For the text-containing cell, return its midpoint in (x, y) coordinate format. 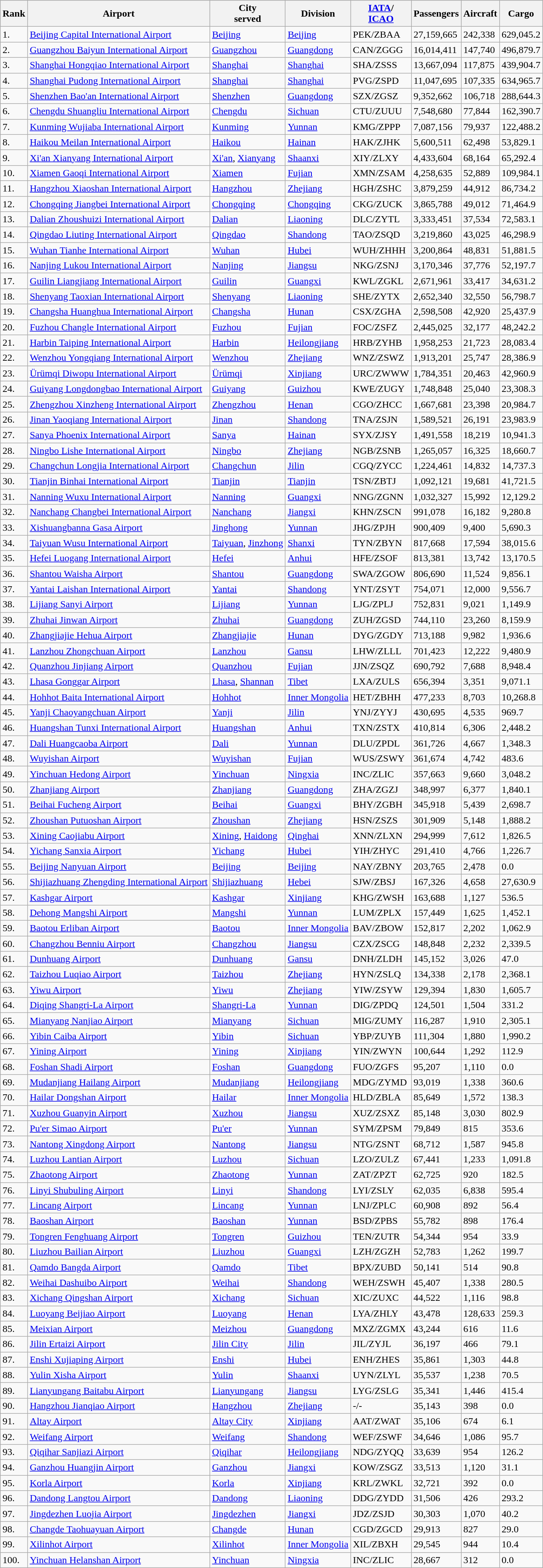
Hailar Dongshan Airport (119, 1098)
Yibin Caiba Airport (119, 1036)
97. (14, 1514)
815 (480, 1128)
KWL/ZGKL (381, 281)
35,143 (437, 1406)
Shanghai Pudong International Airport (119, 81)
Jilin Ertaizi Airport (119, 1344)
25. (14, 404)
Beihai Fucheng Airport (119, 805)
LHW/ZLLL (381, 651)
32. (14, 512)
53. (14, 836)
162,390.7 (521, 111)
Shenyang Taoxian International Airport (119, 296)
Yanji (248, 713)
1,888.2 (521, 820)
Lanzhou Zhongchuan Airport (119, 651)
56.4 (521, 1206)
57. (14, 897)
DLU/ZPDL (381, 743)
Ürümqi (248, 373)
52. (14, 820)
FOC/ZSFZ (381, 327)
Huangshan (248, 728)
Nanjing (248, 266)
Yulin (248, 1375)
466 (480, 1344)
Pu'er (248, 1128)
Qingdao (248, 235)
12,222 (480, 651)
23. (14, 373)
3,879,259 (437, 188)
100,644 (437, 1051)
88. (14, 1375)
280.5 (521, 1283)
65,292.4 (521, 157)
82. (14, 1283)
Altay City (248, 1421)
Shanghai Hongqiao International Airport (119, 65)
1,070 (480, 1514)
Yiwu Airport (119, 990)
754,071 (437, 589)
6,838 (480, 1190)
16,325 (480, 451)
Wuhan (248, 250)
29. (14, 466)
1,149.9 (521, 604)
NGB/ZSNB (381, 451)
2,478 (480, 866)
81. (14, 1267)
361,726 (437, 743)
128,633 (480, 1313)
43,478 (437, 1313)
1,303 (480, 1360)
1,092,121 (437, 481)
CGO/ZHCC (381, 404)
37,534 (480, 219)
Haikou (248, 142)
64. (14, 1005)
116,287 (437, 1021)
3,200,864 (437, 250)
1,625 (480, 913)
18,660.7 (521, 451)
21,723 (480, 343)
31.1 (521, 1468)
63. (14, 990)
Zhengzhou Xinzheng International Airport (119, 404)
34,646 (437, 1437)
5,439 (480, 805)
50. (14, 789)
6,306 (480, 728)
Taiyuan, Jinzhong (248, 543)
Enshi (248, 1360)
70.5 (521, 1375)
Zhanjiang Airport (119, 789)
15. (14, 250)
WUH/ZHHH (381, 250)
-/- (381, 1406)
Zhangjiajie Hehua Airport (119, 635)
46. (14, 728)
14,737.3 (521, 466)
66. (14, 1036)
79.1 (521, 1344)
TSN/ZBTJ (381, 481)
1,491,558 (437, 435)
CGQ/ZYCC (381, 466)
991,078 (437, 512)
Jinan Yaoqiang International Airport (119, 419)
34,631.2 (521, 281)
Qingdao Liuting International Airport (119, 235)
NNG/ZGNN (381, 497)
YNJ/ZYYJ (381, 713)
1,910 (480, 1021)
52,889 (480, 173)
430,695 (437, 713)
Beihai (248, 805)
Chengdu Shuangliu International Airport (119, 111)
LJG/ZPLJ (381, 604)
XUZ/ZSXZ (381, 1113)
75. (14, 1174)
111,304 (437, 1036)
Tongren Fenghuang Airport (119, 1236)
68. (14, 1067)
Qamdo Bangda Airport (119, 1267)
Dehong Mangshi Airport (119, 913)
31. (14, 497)
1,238 (480, 1375)
YNT/ZSYT (381, 589)
ZHA/ZGZJ (381, 789)
Yining (248, 1051)
Taiyuan Wusu International Airport (119, 543)
920 (480, 1174)
1,572 (480, 1098)
PEK/ZBAA (381, 34)
1,262 (480, 1252)
3,333,451 (437, 219)
76. (14, 1190)
Yichang (248, 851)
1,880 (480, 1036)
Hefei (248, 558)
45. (14, 713)
301,909 (437, 820)
1,348.3 (521, 743)
JHG/ZPJH (381, 528)
Shijiazhuang Zhengding International Airport (119, 882)
357,663 (437, 774)
WNZ/ZSWZ (381, 358)
16,182 (480, 512)
1,110 (480, 1067)
Changzhou (248, 944)
HFE/ZSOF (381, 558)
Division (318, 14)
56. (14, 882)
Cargo (521, 14)
DIG/ZPDQ (381, 1005)
Ürümqi Diwopu International Airport (119, 373)
806,690 (437, 574)
LYI/ZSLY (381, 1190)
3,026 (480, 959)
Wuyishan Airport (119, 759)
900,409 (437, 528)
Chengdu (248, 111)
HYN/ZSLQ (381, 974)
Guangzhou (248, 50)
1,587 (480, 1144)
Jilin City (248, 1344)
72,583.1 (521, 219)
ZUH/ZGSD (381, 620)
8,703 (480, 697)
1,936.6 (521, 635)
30. (14, 481)
5. (14, 96)
12,129.2 (521, 497)
126.2 (521, 1452)
85,649 (437, 1098)
Jingdezhen (248, 1514)
Shantou (248, 574)
33,639 (437, 1452)
26. (14, 419)
21. (14, 343)
Kunming (248, 127)
Xishuangbanna Gasa Airport (119, 528)
10.4 (521, 1545)
Dalian Zhoushuizi International Airport (119, 219)
Enshi Xujiaping Airport (119, 1360)
9,071.1 (521, 681)
67. (14, 1051)
23,260 (480, 620)
944 (480, 1545)
4,658 (480, 882)
Fuzhou Changle International Airport (119, 327)
6.1 (521, 1421)
2,178 (480, 974)
Shenyang (248, 296)
536.5 (521, 897)
Yinchuan Helanshan Airport (119, 1560)
40. (14, 635)
Shantou Waisha Airport (119, 574)
813,381 (437, 558)
Nanning Wuxu International Airport (119, 497)
1,830 (480, 990)
Hebei (318, 882)
BSD/ZPBS (381, 1221)
Huangshan Tunxi International Airport (119, 728)
Zhuhai Jinwan Airport (119, 620)
1,062.9 (521, 928)
29,545 (437, 1545)
Weifang (248, 1437)
Nanchang Changbei International Airport (119, 512)
Hangzhou Xiaoshan International Airport (119, 188)
Nantong (248, 1144)
410,814 (437, 728)
17. (14, 281)
Guangzhou Baiyun International Airport (119, 50)
1,958,253 (437, 343)
41,721.5 (521, 481)
BPX/ZUBD (381, 1267)
YIH/ZHYC (381, 851)
291,410 (437, 851)
9,480.9 (521, 651)
Dunhuang Airport (119, 959)
SZX/ZGSZ (381, 96)
152,817 (437, 928)
7,548,680 (437, 111)
Mangshi (248, 913)
1,120 (480, 1468)
43,025 (480, 235)
70. (14, 1098)
32,177 (480, 327)
Hangzhou Jianqiao Airport (119, 1406)
1,840.1 (521, 789)
Mianyang Nanjiao Airport (119, 1021)
Shanxi (318, 543)
Yibin (248, 1036)
45,407 (437, 1283)
Kunming Wujiaba International Airport (119, 127)
Meizhou (248, 1329)
WEF/ZSWF (381, 1437)
92. (14, 1437)
14,832 (480, 466)
Linyi (248, 1190)
Linyi Shubuling Airport (119, 1190)
NKG/ZSNJ (381, 266)
Dandong Langtou Airport (119, 1498)
Hohhot Baita International Airport (119, 697)
KWE/ZUGY (381, 389)
9,982 (480, 635)
Tongren (248, 1236)
17,594 (480, 543)
Xiamen Gaoqi International Airport (119, 173)
Taizhou (248, 974)
690,792 (437, 666)
18. (14, 296)
50,141 (437, 1267)
4,742 (480, 759)
25,040 (480, 389)
HAK/ZJHK (381, 142)
Shenzhen (248, 96)
98.8 (521, 1298)
1,589,521 (437, 419)
Altay Airport (119, 1421)
15,992 (480, 497)
Korla Airport (119, 1483)
122,488.2 (521, 127)
Baotou (248, 928)
392 (480, 1483)
78. (14, 1221)
56,798.7 (521, 296)
96. (14, 1498)
79,937 (480, 127)
93,019 (437, 1082)
353.6 (521, 1128)
Wuhan Tianhe International Airport (119, 250)
49,012 (480, 204)
16. (14, 266)
Airport (119, 14)
2,339.5 (521, 944)
SHA/ZSSS (381, 65)
2,232 (480, 944)
19,681 (480, 481)
969.7 (521, 713)
44.8 (521, 1360)
7,612 (480, 836)
Yantai (248, 589)
1. (14, 34)
43,244 (437, 1329)
41. (14, 651)
Mianyang (248, 1021)
KRL/ZWKL (381, 1483)
33,417 (480, 281)
Changchun Longjia International Airport (119, 466)
Luoyang (248, 1313)
46,298.9 (521, 235)
Zhoushan Putuoshan Airport (119, 820)
Hailar (248, 1098)
24. (14, 389)
28,386.9 (521, 358)
Nanjing Lukou International Airport (119, 266)
12. (14, 204)
77. (14, 1206)
Guilin Liangjiang International Airport (119, 281)
85,148 (437, 1113)
Guiyang (248, 389)
30,303 (437, 1514)
259.3 (521, 1313)
Yanji Chaoyangchuan Airport (119, 713)
27. (14, 435)
71,464.9 (521, 204)
2. (14, 50)
Xuzhou (248, 1113)
89. (14, 1390)
XIY/ZLXY (381, 157)
52,197.7 (521, 266)
42. (14, 666)
55,782 (437, 1221)
Guilin (248, 281)
HSN/ZSZS (381, 820)
93. (14, 1452)
Pu'er Simao Airport (119, 1128)
13,170.5 (521, 558)
439,904.7 (521, 65)
48,831 (480, 250)
33,513 (437, 1468)
Zhanjiang (248, 789)
48,242.2 (521, 327)
514 (480, 1267)
1,127 (480, 897)
HLD/ZBLA (381, 1098)
Xuzhou Guanyin Airport (119, 1113)
23,398 (480, 404)
Liuzhou Bailian Airport (119, 1252)
145,152 (437, 959)
JJN/ZSQZ (381, 666)
7,087,156 (437, 127)
HET/ZBHH (381, 697)
Yining Airport (119, 1051)
WEH/ZSWH (381, 1283)
1,091.8 (521, 1159)
Yiwu (248, 990)
701,423 (437, 651)
42,920 (480, 312)
FUO/ZGFS (381, 1067)
Kashgar (248, 897)
BHY/ZGBH (381, 805)
Dandong (248, 1498)
2,652,340 (437, 296)
945.8 (521, 1144)
1,233 (480, 1159)
KOW/ZSGZ (381, 1468)
94. (14, 1468)
1,265,057 (437, 451)
3. (14, 65)
Xichang (248, 1298)
Fuzhou (248, 327)
Changzhou Benniu Airport (119, 944)
Foshan (248, 1067)
Kashgar Airport (119, 897)
Dali Huangcaoba Airport (119, 743)
Xi'an, Xianyang (248, 157)
Zhaotong Airport (119, 1174)
29.0 (521, 1529)
19. (14, 312)
100. (14, 1560)
4,433,604 (437, 157)
1,913,201 (437, 358)
KHN/ZSCN (381, 512)
Mudanjiang Hailang Airport (119, 1082)
827 (480, 1529)
9,352,662 (437, 96)
38,015.6 (521, 543)
Ningbo (248, 451)
182.5 (521, 1174)
90. (14, 1406)
8,948.4 (521, 666)
42,960.9 (521, 373)
68,712 (437, 1144)
35,341 (437, 1390)
Sanya (248, 435)
Zhaotong (248, 1174)
35,106 (437, 1421)
674 (480, 1421)
51. (14, 805)
656,394 (437, 681)
293.2 (521, 1498)
Lanzhou (248, 651)
18,219 (480, 435)
YIN/ZWYN (381, 1051)
MIG/ZUMY (381, 1021)
Zhengzhou (248, 404)
Weihai (248, 1283)
163,688 (437, 897)
36. (14, 574)
Lijiang Sanyi Airport (119, 604)
53,829.1 (521, 142)
13. (14, 219)
Luzhou Lantian Airport (119, 1159)
483.6 (521, 759)
20,984.7 (521, 404)
TAO/ZSQD (381, 235)
44,522 (437, 1298)
ZAT/ZPZT (381, 1174)
Harbin Taiping International Airport (119, 343)
415.4 (521, 1390)
Diqing Shangri-La Airport (119, 1005)
47. (14, 743)
35,537 (437, 1375)
Qinghai (318, 836)
LXA/ZULS (381, 681)
SWA/ZGOW (381, 574)
NTG/ZSNT (381, 1144)
WUS/ZSWY (381, 759)
1,748,848 (437, 389)
20,463 (480, 373)
12,000 (480, 589)
Nantong Xingdong Airport (119, 1144)
312 (480, 1560)
86. (14, 1344)
TYN/ZBYN (381, 543)
Xiamen (248, 173)
3,219,860 (437, 235)
40.2 (521, 1514)
2,305.1 (521, 1021)
107,335 (480, 81)
Xi'an Xianyang International Airport (119, 157)
68,164 (480, 157)
38. (14, 604)
58. (14, 913)
51,881.5 (521, 250)
5,148 (480, 820)
Weifang Airport (119, 1437)
Quanzhou (248, 666)
Qiqihar (248, 1452)
LZO/ZULZ (381, 1159)
Shenzhen Bao'an International Airport (119, 96)
4,535 (480, 713)
345,918 (437, 805)
27,630.9 (521, 882)
XMN/ZSAM (381, 173)
47.0 (521, 959)
62,498 (480, 142)
16,014,411 (437, 50)
37. (14, 589)
348,997 (437, 789)
Ganzhou Huangjin Airport (119, 1468)
Lianyungang (248, 1390)
32,721 (437, 1483)
44,912 (480, 188)
4. (14, 81)
NDG/ZYQQ (381, 1452)
52,783 (437, 1252)
80. (14, 1252)
34. (14, 543)
802.9 (521, 1113)
4,667 (480, 743)
XIL/ZBXH (381, 1545)
Beijing Capital International Airport (119, 34)
60,908 (437, 1206)
157,449 (437, 913)
23,308.3 (521, 389)
3,048.2 (521, 774)
PVG/ZSPD (381, 81)
5,600,511 (437, 142)
HGH/ZSHC (381, 188)
Hohhot (248, 697)
3,030 (480, 1113)
4,258,635 (437, 173)
CAN/ZGGG (381, 50)
IATA/ICAO (381, 14)
13,667,094 (437, 65)
25,437.9 (521, 312)
25,747 (480, 358)
Zhuhai (248, 620)
10,941.3 (521, 435)
59. (14, 928)
Changde (248, 1529)
Dunhuang (248, 959)
Lhasa Gonggar Airport (119, 681)
203,765 (437, 866)
Yichang Sanxia Airport (119, 851)
YBP/ZUYB (381, 1036)
77,844 (480, 111)
AAT/ZWAT (381, 1421)
MDG/ZYMD (381, 1082)
DLC/ZYTL (381, 219)
138.3 (521, 1098)
9. (14, 157)
Zhangjiajie (248, 635)
7,688 (480, 666)
UYN/ZLYL (381, 1375)
361,674 (437, 759)
39. (14, 620)
LZH/ZGZH (381, 1252)
91. (14, 1421)
TNA/ZSJN (381, 419)
Luoyang Beijiao Airport (119, 1313)
2,445,025 (437, 327)
Weihai Dashuibo Airport (119, 1283)
2,598,508 (437, 312)
10,268.8 (521, 697)
37,776 (480, 266)
4,766 (480, 851)
Changchun (248, 466)
3,170,346 (437, 266)
124,501 (437, 1005)
Jinan (248, 419)
Lianyungang Baitabu Airport (119, 1390)
2,671,961 (437, 281)
54. (14, 851)
URC/ZWWW (381, 373)
147,740 (480, 50)
1,086 (480, 1437)
129,394 (437, 990)
69. (14, 1082)
Luzhou (248, 1159)
35. (14, 558)
CGD/ZGCD (381, 1529)
294,999 (437, 836)
Lhasa, Shannan (248, 681)
7. (14, 127)
288,644.3 (521, 96)
Dali (248, 743)
1,446 (480, 1390)
SYM/ZPSM (381, 1128)
62,725 (437, 1174)
90.8 (521, 1267)
Beijing Nanyuan Airport (119, 866)
2,448.2 (521, 728)
29,913 (437, 1529)
11,524 (480, 574)
Qamdo (248, 1267)
33.9 (521, 1236)
1,226.7 (521, 851)
752,831 (437, 604)
26,191 (480, 419)
5,690.3 (521, 528)
242,338 (480, 34)
73. (14, 1144)
Zhoushan (248, 820)
Lincang Airport (119, 1206)
Nanchang (248, 512)
87. (14, 1360)
2,368.1 (521, 974)
CTU/ZUUU (381, 111)
Haikou Meilan International Airport (119, 142)
ENH/ZHES (381, 1360)
10. (14, 173)
DNH/ZLDH (381, 959)
Passengers (437, 14)
Xilinhot (248, 1545)
Taizhou Luqiao Airport (119, 974)
43. (14, 681)
SYX/ZJSY (381, 435)
YIW/ZSYW (381, 990)
148,848 (437, 944)
95. (14, 1483)
Changsha (248, 312)
Wenzhou Yongqiang International Airport (119, 358)
398 (480, 1406)
Mudanjiang (248, 1082)
Nanning (248, 497)
61. (14, 959)
CZX/ZSCG (381, 944)
Baoshan (248, 1221)
117,875 (480, 65)
11. (14, 188)
28. (14, 451)
9,400 (480, 528)
Cityserved (248, 14)
11.6 (521, 1329)
14. (14, 235)
112.9 (521, 1051)
Yantai Laishan International Airport (119, 589)
1,116 (480, 1298)
72. (14, 1128)
Aircraft (480, 14)
331.2 (521, 1005)
Xining Caojiabu Airport (119, 836)
HRB/ZYHB (381, 343)
22. (14, 358)
SHE/ZYTX (381, 296)
60. (14, 944)
TEN/ZUTR (381, 1236)
9,556.7 (521, 589)
629,045.2 (521, 34)
Chongqing Jiangbei International Airport (119, 204)
Sanya Phoenix International Airport (119, 435)
Harbin (248, 343)
65. (14, 1021)
Rank (14, 14)
426 (480, 1498)
595.4 (521, 1190)
Lijiang (248, 604)
744,110 (437, 620)
3,865,788 (437, 204)
KMG/ZPPP (381, 127)
74. (14, 1159)
Baotou Erliban Airport (119, 928)
9,021 (480, 604)
6,377 (480, 789)
2,698.7 (521, 805)
Xining, Haidong (248, 836)
DYG/ZGDY (381, 635)
95,207 (437, 1067)
35,861 (437, 1360)
33. (14, 528)
199.7 (521, 1252)
71. (14, 1113)
LNJ/ZPLC (381, 1206)
Dalian (248, 219)
898 (480, 1221)
86,734.2 (521, 188)
Hefei Luogang International Airport (119, 558)
8,159.9 (521, 620)
20. (14, 327)
Foshan Shadi Airport (119, 1067)
Lincang (248, 1206)
36,197 (437, 1344)
Jinghong (248, 528)
31,506 (437, 1498)
Tianjin Binhai International Airport (119, 481)
27,159,665 (437, 34)
NAY/ZBNY (381, 866)
Xichang Qingshan Airport (119, 1298)
616 (480, 1329)
Baoshan Airport (119, 1221)
CKG/ZUCK (381, 204)
Quanzhou Jinjiang Airport (119, 666)
79. (14, 1236)
LUM/ZPLX (381, 913)
23,983.9 (521, 419)
LYG/ZSLG (381, 1390)
713,188 (437, 635)
Yinchuan Hedong Airport (119, 774)
99. (14, 1545)
28,083.4 (521, 343)
Korla (248, 1483)
32,550 (480, 296)
83. (14, 1298)
XNN/ZLXN (381, 836)
79,849 (437, 1128)
62,035 (437, 1190)
106,718 (480, 96)
Shangri-La (248, 1005)
1,292 (480, 1051)
892 (480, 1206)
98. (14, 1529)
6. (14, 111)
Guiyang Longdongbao International Airport (119, 389)
3,351 (480, 681)
Wenzhou (248, 358)
62. (14, 974)
BAV/ZBOW (381, 928)
109,984.1 (521, 173)
CSX/ZGHA (381, 312)
1,504 (480, 1005)
95.7 (521, 1437)
SJW/ZBSJ (381, 882)
Wuyishan (248, 759)
Meixian Airport (119, 1329)
13,742 (480, 558)
JIL/ZYJL (381, 1344)
477,233 (437, 697)
48. (14, 759)
496,879.7 (521, 50)
Ganzhou (248, 1468)
XIC/ZUXC (381, 1298)
Qiqihar Sanjiazi Airport (119, 1452)
Jingdezhen Luojia Airport (119, 1514)
11,047,695 (437, 81)
817,668 (437, 543)
55. (14, 866)
9,280.8 (521, 512)
Liuzhou (248, 1252)
2,202 (480, 928)
JDZ/ZSJD (381, 1514)
85. (14, 1329)
67,441 (437, 1159)
Changsha Huanghua International Airport (119, 312)
1,224,461 (437, 466)
360.6 (521, 1082)
44. (14, 697)
634,965.7 (521, 81)
1,667,681 (437, 404)
KHG/ZWSH (381, 897)
28,667 (437, 1560)
9,660 (480, 774)
54,344 (437, 1236)
DDG/ZYDD (381, 1498)
1,032,327 (437, 497)
176.4 (521, 1221)
134,338 (437, 974)
LYA/ZHLY (381, 1313)
MXZ/ZGMX (381, 1329)
1,605.7 (521, 990)
84. (14, 1313)
1,452.1 (521, 913)
Yulin Xisha Airport (119, 1375)
TXN/ZSTX (381, 728)
Shijiazhuang (248, 882)
9,856.1 (521, 574)
1,784,351 (437, 373)
8. (14, 142)
167,326 (437, 882)
1,990.2 (521, 1036)
Changde Taohuayuan Airport (119, 1529)
49. (14, 774)
1,826.5 (521, 836)
Xilinhot Airport (119, 1545)
Ningbo Lishe International Airport (119, 451)
